Extract the [x, y] coordinate from the center of the cell holding the provided text.  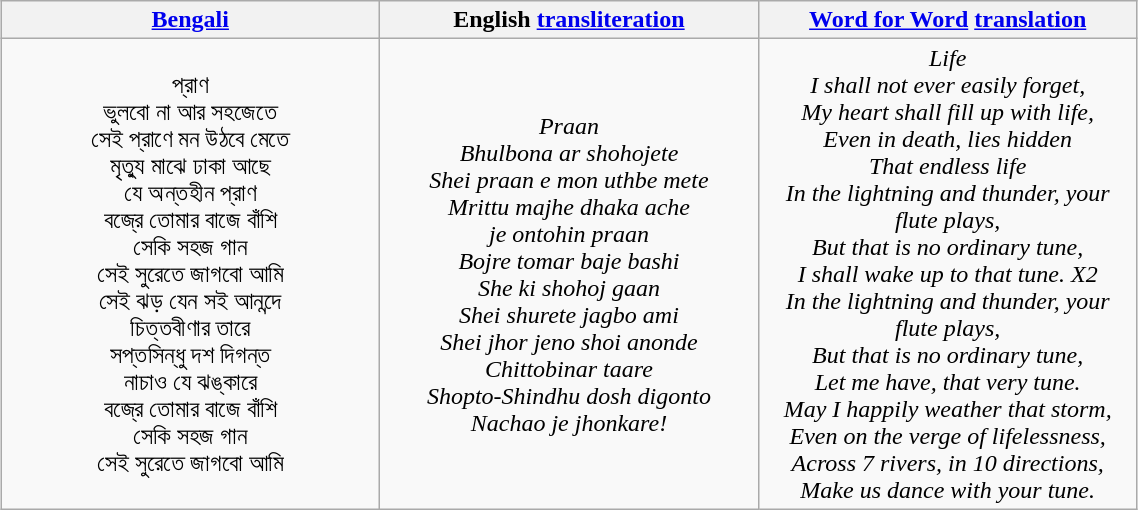
Bengali [190, 20]
Word for Word translation [948, 20]
English transliteration [570, 20]
